From the cell containing the given text, extract its center point as (X, Y) coordinate. 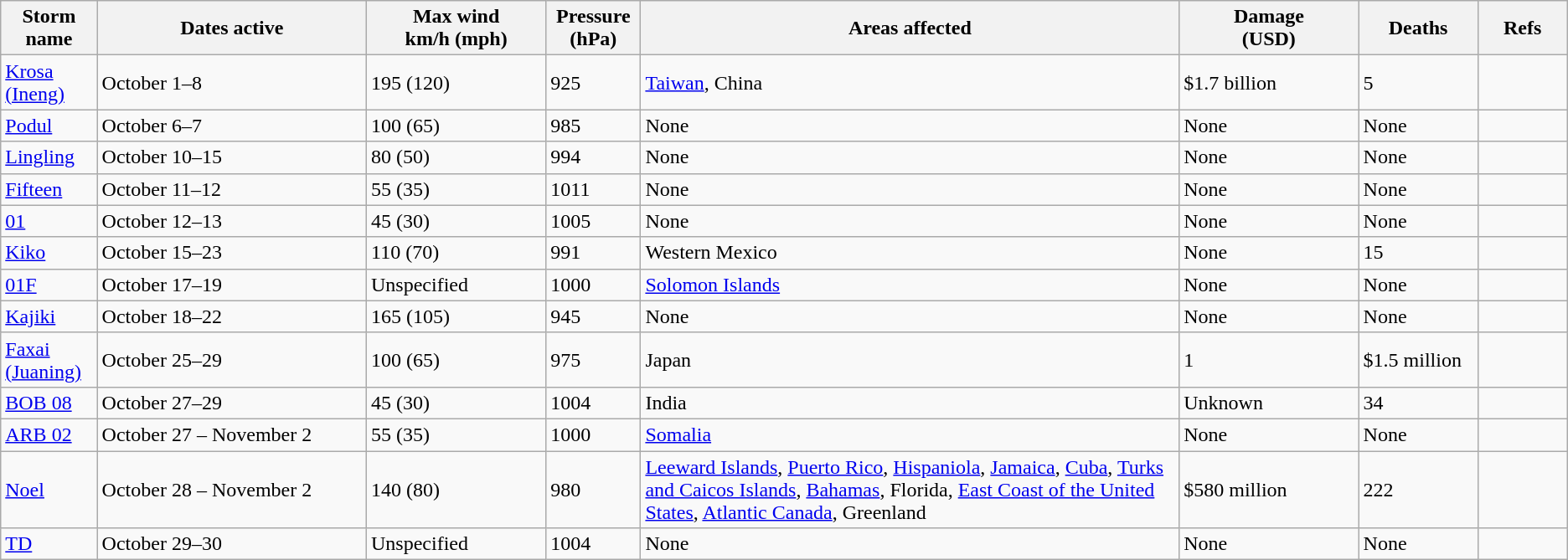
1005 (593, 221)
Podul (49, 126)
994 (593, 157)
Damage(USD) (1269, 28)
140 (80) (456, 489)
October 18–22 (231, 316)
Krosa (Ineng) (49, 82)
15 (1418, 253)
October 1–8 (231, 82)
1011 (593, 189)
$1.7 billion (1269, 82)
October 11–12 (231, 189)
110 (70) (456, 253)
October 15–23 (231, 253)
October 28 – November 2 (231, 489)
TD (49, 544)
Japan (910, 360)
October 29–30 (231, 544)
Somalia (910, 434)
Pressure(hPa) (593, 28)
October 17–19 (231, 285)
Areas affected (910, 28)
991 (593, 253)
980 (593, 489)
October 27 – November 2 (231, 434)
$1.5 million (1418, 360)
945 (593, 316)
Kiko (49, 253)
Storm name (49, 28)
Faxai (Juaning) (49, 360)
Fifteen (49, 189)
October 25–29 (231, 360)
Solomon Islands (910, 285)
October 10–15 (231, 157)
Refs (1523, 28)
01F (49, 285)
India (910, 403)
222 (1418, 489)
$580 million (1269, 489)
195 (120) (456, 82)
925 (593, 82)
975 (593, 360)
01 (49, 221)
October 12–13 (231, 221)
October 6–7 (231, 126)
Max windkm/h (mph) (456, 28)
985 (593, 126)
Dates active (231, 28)
Western Mexico (910, 253)
1 (1269, 360)
34 (1418, 403)
80 (50) (456, 157)
Kajiki (49, 316)
Lingling (49, 157)
Unknown (1269, 403)
Taiwan, China (910, 82)
October 27–29 (231, 403)
165 (105) (456, 316)
Noel (49, 489)
Deaths (1418, 28)
BOB 08 (49, 403)
5 (1418, 82)
ARB 02 (49, 434)
